Return the (X, Y) coordinate for the center point of the cell that contains the specified text.  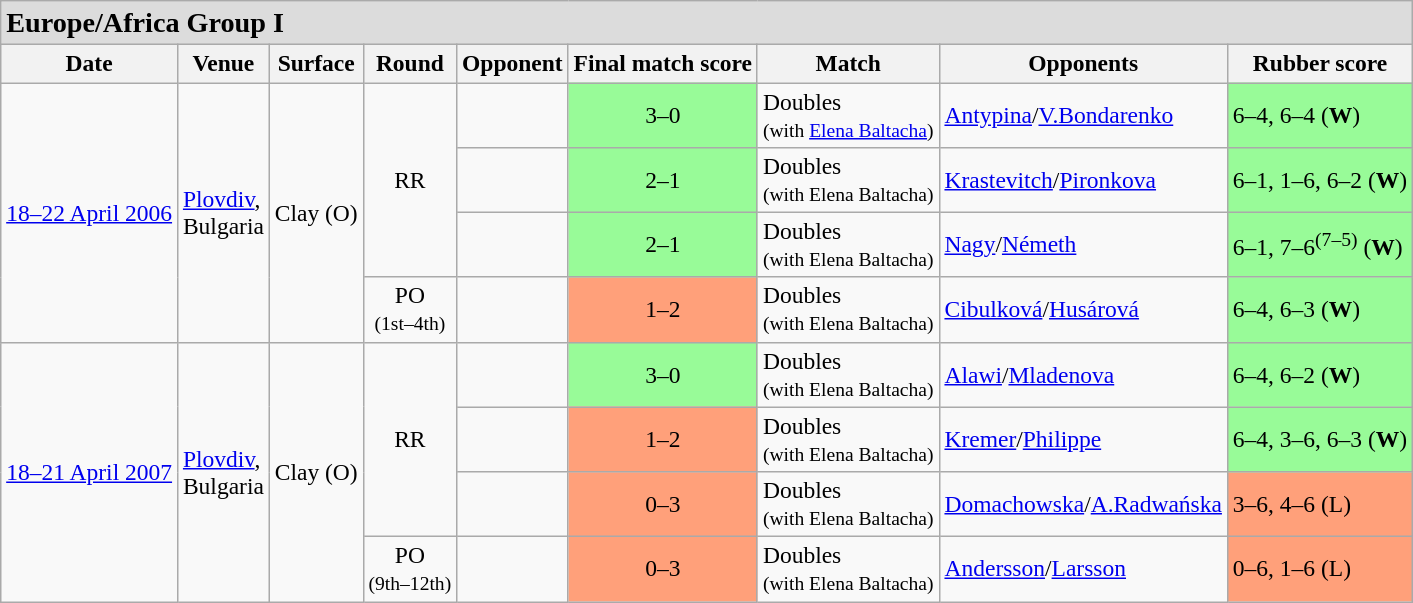
Kremer/Philippe (1083, 440)
Europe/Africa Group I (707, 22)
Surface (316, 63)
PO(9th–12th) (410, 568)
Domachowska/A.Radwańska (1083, 504)
0–6, 1–6 (L) (1320, 568)
18–21 April 2007 (90, 472)
Opponent (512, 63)
6–1, 7–6(7–5) (W) (1320, 244)
Cibulková/Husárová (1083, 310)
Match (848, 63)
Opponents (1083, 63)
18–22 April 2006 (90, 212)
6–4, 6–3 (W) (1320, 310)
6–4, 6–4 (W) (1320, 114)
Andersson/Larsson (1083, 568)
6–4, 3–6, 6–3 (W) (1320, 440)
6–4, 6–2 (W) (1320, 374)
Antypina/V.Bondarenko (1083, 114)
Round (410, 63)
3–6, 4–6 (L) (1320, 504)
Venue (223, 63)
Nagy/Németh (1083, 244)
Rubber score (1320, 63)
Krastevitch/Pironkova (1083, 180)
Final match score (662, 63)
Alawi/Mladenova (1083, 374)
6–1, 1–6, 6–2 (W) (1320, 180)
Date (90, 63)
PO(1st–4th) (410, 310)
